Capture the cell that displays the provided text and extract its (X, Y) central coordinate. 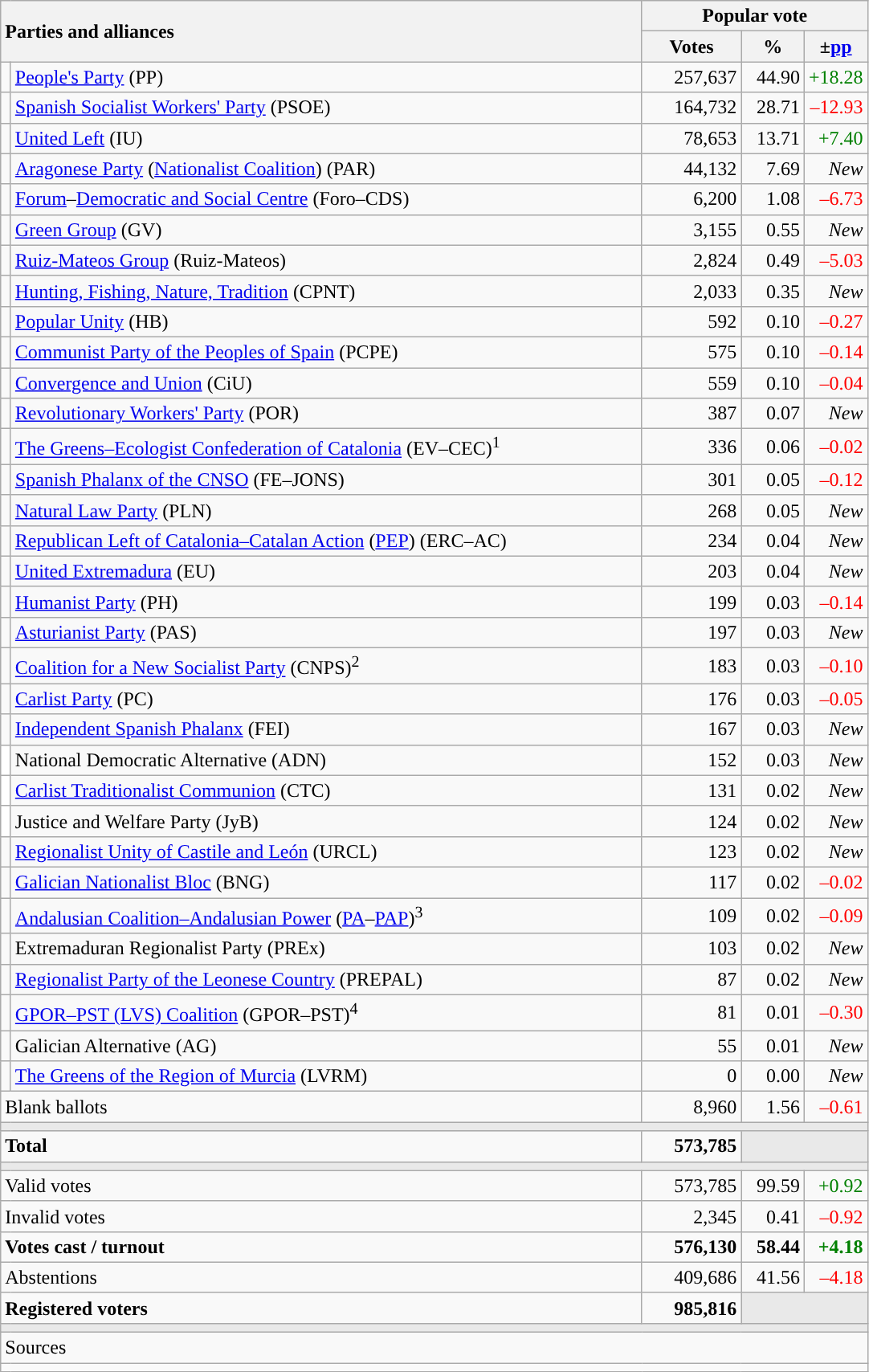
Humanist Party (PH) (326, 602)
301 (692, 480)
% (773, 47)
123 (692, 851)
Republican Left of Catalonia–Catalan Action (PEP) (ERC–AC) (326, 541)
National Democratic Alternative (ADN) (326, 760)
–0.92 (835, 1216)
28.71 (773, 108)
The Greens of the Region of Murcia (LVRM) (326, 1076)
GPOR–PST (LVS) Coalition (GPOR–PST)4 (326, 1012)
Popular Unity (HB) (326, 321)
Votes cast / turnout (321, 1247)
United Extremadura (EU) (326, 571)
7.69 (773, 169)
58.44 (773, 1247)
3,155 (692, 230)
336 (692, 447)
197 (692, 632)
203 (692, 571)
1.08 (773, 199)
Popular vote (755, 16)
–5.03 (835, 260)
117 (692, 882)
–0.05 (835, 699)
131 (692, 790)
409,686 (692, 1277)
387 (692, 414)
Revolutionary Workers' Party (POR) (326, 414)
0.49 (773, 260)
13.71 (773, 138)
+7.40 (835, 138)
–12.93 (835, 108)
8,960 (692, 1107)
575 (692, 352)
234 (692, 541)
152 (692, 760)
2,824 (692, 260)
–0.30 (835, 1012)
0.41 (773, 1216)
–4.18 (835, 1277)
Galician Alternative (AG) (326, 1046)
Carlist Party (PC) (326, 699)
Total (321, 1146)
592 (692, 321)
Abstentions (321, 1277)
81 (692, 1012)
±pp (835, 47)
Hunting, Fishing, Nature, Tradition (CPNT) (326, 291)
2,345 (692, 1216)
257,637 (692, 77)
Invalid votes (321, 1216)
Convergence and Union (CiU) (326, 383)
+18.28 (835, 77)
Green Group (GV) (326, 230)
124 (692, 821)
Carlist Traditionalist Communion (CTC) (326, 790)
Asturianist Party (PAS) (326, 632)
Natural Law Party (PLN) (326, 510)
Justice and Welfare Party (JyB) (326, 821)
–0.27 (835, 321)
0 (692, 1076)
1.56 (773, 1107)
+4.18 (835, 1247)
109 (692, 916)
The Greens–Ecologist Confederation of Catalonia (EV–CEC)1 (326, 447)
99.59 (773, 1186)
Galician Nationalist Bloc (BNG) (326, 882)
Independent Spanish Phalanx (FEI) (326, 729)
183 (692, 667)
199 (692, 602)
0.00 (773, 1076)
167 (692, 729)
164,732 (692, 108)
0.35 (773, 291)
Extremaduran Regionalist Party (PREx) (326, 949)
2,033 (692, 291)
Coalition for a New Socialist Party (CNPS)2 (326, 667)
103 (692, 949)
Registered voters (321, 1308)
Spanish Phalanx of the CNSO (FE–JONS) (326, 480)
Regionalist Party of the Leonese Country (PREPAL) (326, 979)
–0.04 (835, 383)
+0.92 (835, 1186)
Aragonese Party (Nationalist Coalition) (PAR) (326, 169)
People's Party (PP) (326, 77)
Communist Party of the Peoples of Spain (PCPE) (326, 352)
Andalusian Coalition–Andalusian Power (PA–PAP)3 (326, 916)
–6.73 (835, 199)
55 (692, 1046)
176 (692, 699)
41.56 (773, 1277)
Votes (692, 47)
–0.61 (835, 1107)
Parties and alliances (321, 31)
United Left (IU) (326, 138)
87 (692, 979)
Spanish Socialist Workers' Party (PSOE) (326, 108)
–0.09 (835, 916)
985,816 (692, 1308)
6,200 (692, 199)
0.06 (773, 447)
268 (692, 510)
Ruiz-Mateos Group (Ruiz-Mateos) (326, 260)
78,653 (692, 138)
44.90 (773, 77)
–0.12 (835, 480)
Blank ballots (321, 1107)
Sources (434, 1348)
–0.10 (835, 667)
576,130 (692, 1247)
44,132 (692, 169)
Regionalist Unity of Castile and León (URCL) (326, 851)
559 (692, 383)
0.55 (773, 230)
Forum–Democratic and Social Centre (Foro–CDS) (326, 199)
Valid votes (321, 1186)
0.07 (773, 414)
